Return (x, y) of the center of cell containing provided text 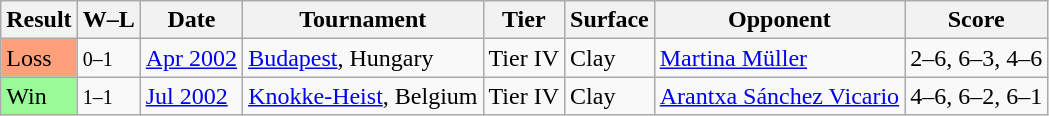
2–6, 6–3, 4–6 (976, 58)
Loss (39, 58)
Martina Müller (779, 58)
Tournament (363, 20)
Budapest, Hungary (363, 58)
Arantxa Sánchez Vicario (779, 96)
0–1 (108, 58)
Date (191, 20)
Surface (610, 20)
Jul 2002 (191, 96)
Score (976, 20)
Knokke-Heist, Belgium (363, 96)
1–1 (108, 96)
W–L (108, 20)
Win (39, 96)
Result (39, 20)
Tier (524, 20)
4–6, 6–2, 6–1 (976, 96)
Opponent (779, 20)
Apr 2002 (191, 58)
